Locate the cell with the specified text and output its (x, y) center coordinate. 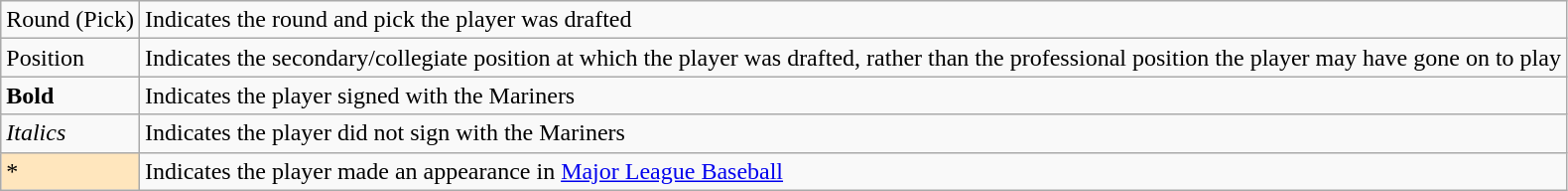
Italics (70, 133)
Indicates the round and pick the player was drafted (852, 20)
Round (Pick) (70, 20)
Indicates the player made an appearance in Major League Baseball (852, 171)
* (70, 171)
Indicates the player signed with the Mariners (852, 95)
Indicates the player did not sign with the Mariners (852, 133)
Position (70, 58)
Bold (70, 95)
